Scan for the cell matching the given text and deliver its [X, Y] coordinate at center. 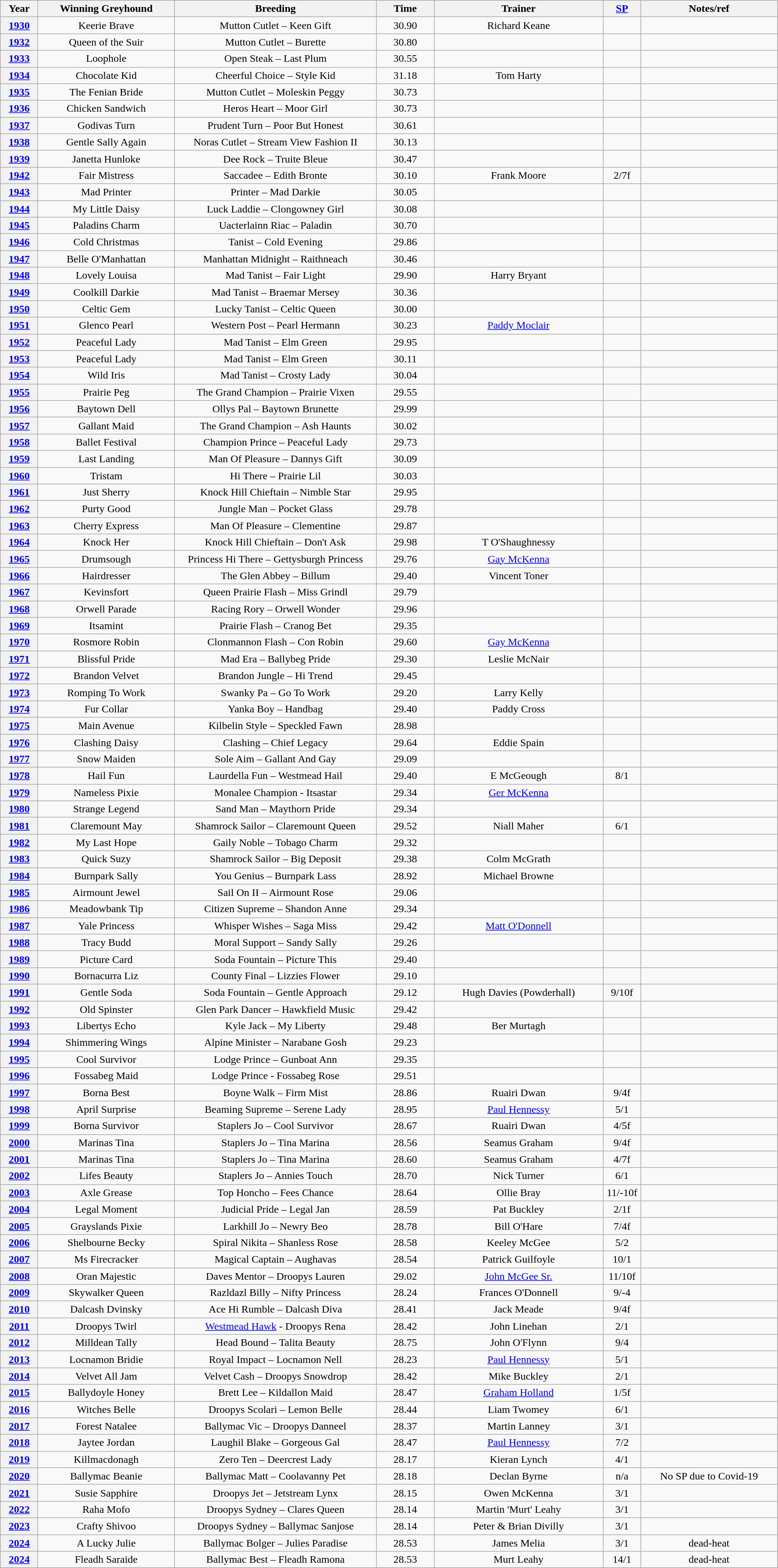
28.86 [405, 1093]
1989 [19, 959]
1982 [19, 842]
Fair Mistress [106, 175]
Chocolate Kid [106, 75]
Prudent Turn – Poor But Honest [275, 125]
1986 [19, 909]
Hairdresser [106, 576]
5/2 [622, 1242]
Brandon Jungle – Hi Trend [275, 676]
1957 [19, 425]
1935 [19, 92]
Murt Leahy [519, 1560]
28.67 [405, 1126]
30.10 [405, 175]
Skywalker Queen [106, 1293]
Hugh Davies (Powderhall) [519, 992]
29.30 [405, 659]
28.58 [405, 1242]
Ollie Bray [519, 1193]
Yanka Boy – Handbag [275, 709]
Knock Hill Chieftain – Nimble Star [275, 492]
1992 [19, 1009]
1979 [19, 793]
30.05 [405, 192]
Man Of Pleasure – Clementine [275, 526]
28.41 [405, 1310]
Bornacurra Liz [106, 976]
1970 [19, 642]
29.45 [405, 676]
1936 [19, 109]
Last Landing [106, 459]
1934 [19, 75]
Ballymac Bolger – Julies Paradise [275, 1543]
1987 [19, 926]
Tanist – Cold Evening [275, 242]
Peter & Brian Divilly [519, 1526]
Tristam [106, 475]
Claremount May [106, 826]
Liam Twomey [519, 1409]
2014 [19, 1376]
1950 [19, 309]
29.96 [405, 609]
30.04 [405, 375]
1975 [19, 726]
Top Honcho – Fees Chance [275, 1193]
Itsamint [106, 626]
Ger McKenna [519, 793]
10/1 [622, 1259]
30.08 [405, 209]
4/5f [622, 1126]
29.99 [405, 409]
Mutton Cutlet – Burette [275, 42]
Laurdella Fun – Westmead Hail [275, 776]
Mutton Cutlet – Moleskin Peggy [275, 92]
14/1 [622, 1560]
Razldazl Billy – Nifty Princess [275, 1293]
Just Sherry [106, 492]
Leslie McNair [519, 659]
1996 [19, 1076]
Cherry Express [106, 526]
2022 [19, 1509]
1993 [19, 1026]
John O'Flynn [519, 1343]
28.24 [405, 1293]
Burnpark Sally [106, 876]
Ollys Pal – Baytown Brunette [275, 409]
Martin 'Murt' Leahy [519, 1509]
2023 [19, 1526]
Shamrock Sailor – Big Deposit [275, 859]
28.70 [405, 1176]
1948 [19, 276]
29.60 [405, 642]
Droopys Scolari – Lemon Belle [275, 1409]
Citizen Supreme – Shandon Anne [275, 909]
2003 [19, 1193]
Kyle Jack – My Liberty [275, 1026]
29.55 [405, 392]
29.73 [405, 442]
29.51 [405, 1076]
Royal Impact – Locnamon Nell [275, 1359]
2011 [19, 1326]
The Fenian Bride [106, 92]
Old Spinster [106, 1009]
29.90 [405, 276]
Coolkill Darkie [106, 292]
County Final – Lizzies Flower [275, 976]
James Melia [519, 1543]
Knock Her [106, 542]
29.87 [405, 526]
2009 [19, 1293]
Declan Byrne [519, 1476]
29.86 [405, 242]
28.44 [405, 1409]
Boyne Walk – Firm Mist [275, 1093]
1949 [19, 292]
1/5f [622, 1393]
28.95 [405, 1109]
Moral Support – Sandy Sally [275, 942]
1942 [19, 175]
Kieran Lynch [519, 1459]
2002 [19, 1176]
Gallant Maid [106, 425]
Judicial Pride – Legal Jan [275, 1209]
1990 [19, 976]
Sole Aim – Gallant And Gay [275, 759]
Matt O'Donnell [519, 926]
29.26 [405, 942]
2021 [19, 1493]
Daves Mentor – Droopys Lauren [275, 1276]
9/-4 [622, 1293]
Winning Greyhound [106, 9]
Shamrock Sailor – Claremount Queen [275, 826]
2019 [19, 1459]
1976 [19, 743]
1981 [19, 826]
1998 [19, 1109]
Jaytee Jordan [106, 1443]
Kilbelin Style – Speckled Fawn [275, 726]
Rosmore Robin [106, 642]
11/-10f [622, 1193]
1999 [19, 1126]
1978 [19, 776]
Clashing – Chief Legacy [275, 743]
John McGee Sr. [519, 1276]
The Grand Champion – Ash Haunts [275, 425]
Droopys Sydney – Clares Queen [275, 1509]
Shelbourne Becky [106, 1242]
Loophole [106, 59]
28.54 [405, 1259]
Brett Lee – Kildallon Maid [275, 1393]
Western Post – Pearl Hermann [275, 326]
Richard Keane [519, 25]
29.23 [405, 1043]
30.61 [405, 125]
9/10f [622, 992]
Heros Heart – Moor Girl [275, 109]
Eddie Spain [519, 743]
Nick Turner [519, 1176]
30.90 [405, 25]
30.00 [405, 309]
Cold Christmas [106, 242]
Sail On II – Airmount Rose [275, 892]
Paladins Charm [106, 226]
30.80 [405, 42]
Staplers Jo – Cool Survivor [275, 1126]
Forest Natalee [106, 1426]
29.38 [405, 859]
Glen Park Dancer – Hawkfield Music [275, 1009]
28.60 [405, 1159]
30.02 [405, 425]
Tracy Budd [106, 942]
1968 [19, 609]
Borna Survivor [106, 1126]
30.70 [405, 226]
Frances O'Donnell [519, 1293]
Keeley McGee [519, 1242]
Vincent Toner [519, 576]
1963 [19, 526]
Picture Card [106, 959]
1969 [19, 626]
1955 [19, 392]
1945 [19, 226]
7/2 [622, 1443]
Martin Lanney [519, 1426]
Locnamon Bridie [106, 1359]
Larkhill Jo – Newry Beo [275, 1226]
Spiral Nikita – Shanless Rose [275, 1242]
Godivas Turn [106, 125]
4/7f [622, 1159]
Shimmering Wings [106, 1043]
Glenco Pearl [106, 326]
30.36 [405, 292]
Susie Sapphire [106, 1493]
Mad Tanist – Braemar Mersey [275, 292]
31.18 [405, 75]
1980 [19, 809]
Meadowbank Tip [106, 909]
1952 [19, 342]
Noras Cutlet – Stream View Fashion II [275, 142]
Pat Buckley [519, 1209]
2000 [19, 1143]
Clonmannon Flash – Con Robin [275, 642]
Axle Grease [106, 1193]
Baytown Dell [106, 409]
28.78 [405, 1226]
2006 [19, 1242]
1958 [19, 442]
Droopys Sydney – Ballymac Sanjose [275, 1526]
Soda Fountain – Gentle Approach [275, 992]
2018 [19, 1443]
Velvet Cash – Droopys Snowdrop [275, 1376]
1997 [19, 1093]
Breeding [275, 9]
Time [405, 9]
No SP due to Covid-19 [709, 1476]
30.09 [405, 459]
1943 [19, 192]
Larry Kelly [519, 692]
29.79 [405, 592]
Fur Collar [106, 709]
1930 [19, 25]
Strange Legend [106, 809]
Mad Era – Ballybeg Pride [275, 659]
2020 [19, 1476]
Soda Fountain – Picture This [275, 959]
Luck Laddie – Clongowney Girl [275, 209]
Ballydoyle Honey [106, 1393]
29.02 [405, 1276]
29.48 [405, 1026]
Laughil Blake – Gorgeous Gal [275, 1443]
28.18 [405, 1476]
Champion Prince – Peaceful Lady [275, 442]
28.15 [405, 1493]
1965 [19, 559]
Dalcash Dvinsky [106, 1310]
Queen of the Suir [106, 42]
1959 [19, 459]
1946 [19, 242]
Hail Fun [106, 776]
Gentle Soda [106, 992]
Cool Survivor [106, 1059]
1985 [19, 892]
29.09 [405, 759]
Beaming Supreme – Serene Lady [275, 1109]
Ballymac Best – Fleadh Ramona [275, 1560]
Notes/ref [709, 9]
Ballymac Vic – Droopys Danneel [275, 1426]
Magical Captain – Aughavas [275, 1259]
Frank Moore [519, 175]
Wild Iris [106, 375]
Sand Man – Maythorn Pride [275, 809]
2001 [19, 1159]
28.56 [405, 1143]
Princess Hi There – Gettysburgh Princess [275, 559]
Harry Bryant [519, 276]
Chicken Sandwich [106, 109]
Ber Murtagh [519, 1026]
My Last Hope [106, 842]
Ballet Festival [106, 442]
T O'Shaughnessy [519, 542]
Romping To Work [106, 692]
Paddy Cross [519, 709]
Prairie Flash – Cranog Bet [275, 626]
Airmount Jewel [106, 892]
29.12 [405, 992]
Owen McKenna [519, 1493]
Hi There – Prairie Lil [275, 475]
Snow Maiden [106, 759]
Uacterlainn Riac – Paladin [275, 226]
30.46 [405, 259]
n/a [622, 1476]
E McGeough [519, 776]
Jungle Man – Pocket Glass [275, 509]
Cheerful Choice – Style Kid [275, 75]
2013 [19, 1359]
1939 [19, 159]
30.23 [405, 326]
1938 [19, 142]
John Linehan [519, 1326]
1972 [19, 676]
29.98 [405, 542]
Ms Firecracker [106, 1259]
Purty Good [106, 509]
Lodge Prince - Fossabeg Rose [275, 1076]
2007 [19, 1259]
1966 [19, 576]
28.23 [405, 1359]
Nameless Pixie [106, 793]
Alpine Minister – Narabane Gosh [275, 1043]
Staplers Jo – Annies Touch [275, 1176]
The Glen Abbey – Billum [275, 576]
2017 [19, 1426]
2010 [19, 1310]
Racing Rory – Orwell Wonder [275, 609]
Queen Prairie Flash – Miss Grindl [275, 592]
Colm McGrath [519, 859]
1947 [19, 259]
30.03 [405, 475]
Killmacdonagh [106, 1459]
Mad Tanist – Crosty Lady [275, 375]
1944 [19, 209]
30.11 [405, 359]
Oran Majestic [106, 1276]
Bill O'Hare [519, 1226]
You Genius – Burnpark Lass [275, 876]
Kevinsfort [106, 592]
1932 [19, 42]
Printer – Mad Darkie [275, 192]
1973 [19, 692]
Droopys Jet – Jetstream Lynx [275, 1493]
7/4f [622, 1226]
Celtic Gem [106, 309]
2/1f [622, 1209]
Mad Printer [106, 192]
Yale Princess [106, 926]
Janetta Hunloke [106, 159]
Fleadh Saraide [106, 1560]
29.06 [405, 892]
2005 [19, 1226]
29.20 [405, 692]
1967 [19, 592]
29.64 [405, 743]
1954 [19, 375]
28.59 [405, 1209]
28.98 [405, 726]
2015 [19, 1393]
2016 [19, 1409]
Ace Hi Rumble – Dalcash Diva [275, 1310]
28.75 [405, 1343]
Tom Harty [519, 75]
1933 [19, 59]
Drumsough [106, 559]
Raha Mofo [106, 1509]
My Little Daisy [106, 209]
30.55 [405, 59]
Mike Buckley [519, 1376]
Gentle Sally Again [106, 142]
28.37 [405, 1426]
Prairie Peg [106, 392]
Borna Best [106, 1093]
1951 [19, 326]
Main Avenue [106, 726]
A Lucky Julie [106, 1543]
1956 [19, 409]
11/10f [622, 1276]
Quick Suzy [106, 859]
1988 [19, 942]
Lodge Prince – Gunboat Ann [275, 1059]
Gaily Noble – Tobago Charm [275, 842]
1995 [19, 1059]
Mad Tanist – Fair Light [275, 276]
Dee Rock – Truite Bleue [275, 159]
30.13 [405, 142]
Orwell Parade [106, 609]
1984 [19, 876]
1960 [19, 475]
Saccadee – Edith Bronte [275, 175]
2/7f [622, 175]
1977 [19, 759]
Open Steak – Last Plum [275, 59]
Niall Maher [519, 826]
29.32 [405, 842]
Lovely Louisa [106, 276]
Droopys Twirl [106, 1326]
2012 [19, 1343]
Patrick Guilfoyle [519, 1259]
1953 [19, 359]
1991 [19, 992]
SP [622, 9]
8/1 [622, 776]
Clashing Daisy [106, 743]
Lifes Beauty [106, 1176]
Legal Moment [106, 1209]
Ballymac Beanie [106, 1476]
4/1 [622, 1459]
Fossabeg Maid [106, 1076]
29.10 [405, 976]
Crafty Shivoo [106, 1526]
Libertys Echo [106, 1026]
Brandon Velvet [106, 676]
29.76 [405, 559]
2008 [19, 1276]
April Surprise [106, 1109]
9/4 [622, 1343]
1962 [19, 509]
Ballymac Matt – Coolavanny Pet [275, 1476]
1937 [19, 125]
Westmead Hawk - Droopys Rena [275, 1326]
30.47 [405, 159]
Whisper Wishes – Saga Miss [275, 926]
Knock Hill Chieftain – Don't Ask [275, 542]
28.92 [405, 876]
29.78 [405, 509]
Witches Belle [106, 1409]
2004 [19, 1209]
Swanky Pa – Go To Work [275, 692]
1971 [19, 659]
1974 [19, 709]
1961 [19, 492]
1964 [19, 542]
Graham Holland [519, 1393]
Monalee Champion - Itsastar [275, 793]
Grayslands Pixie [106, 1226]
Blissful Pride [106, 659]
1994 [19, 1043]
Man Of Pleasure – Dannys Gift [275, 459]
Velvet All Jam [106, 1376]
Zero Ten – Deercrest Lady [275, 1459]
Keerie Brave [106, 25]
Manhattan Midnight – Raithneach [275, 259]
Belle O'Manhattan [106, 259]
1983 [19, 859]
Trainer [519, 9]
Mutton Cutlet – Keen Gift [275, 25]
29.52 [405, 826]
The Grand Champion – Prairie Vixen [275, 392]
Jack Meade [519, 1310]
Year [19, 9]
Milldean Tally [106, 1343]
28.64 [405, 1193]
Michael Browne [519, 876]
28.17 [405, 1459]
Head Bound – Talita Beauty [275, 1343]
Lucky Tanist – Celtic Queen [275, 309]
Paddy Moclair [519, 326]
